Scan for the cell matching the given text and deliver its (X, Y) coordinate at center. 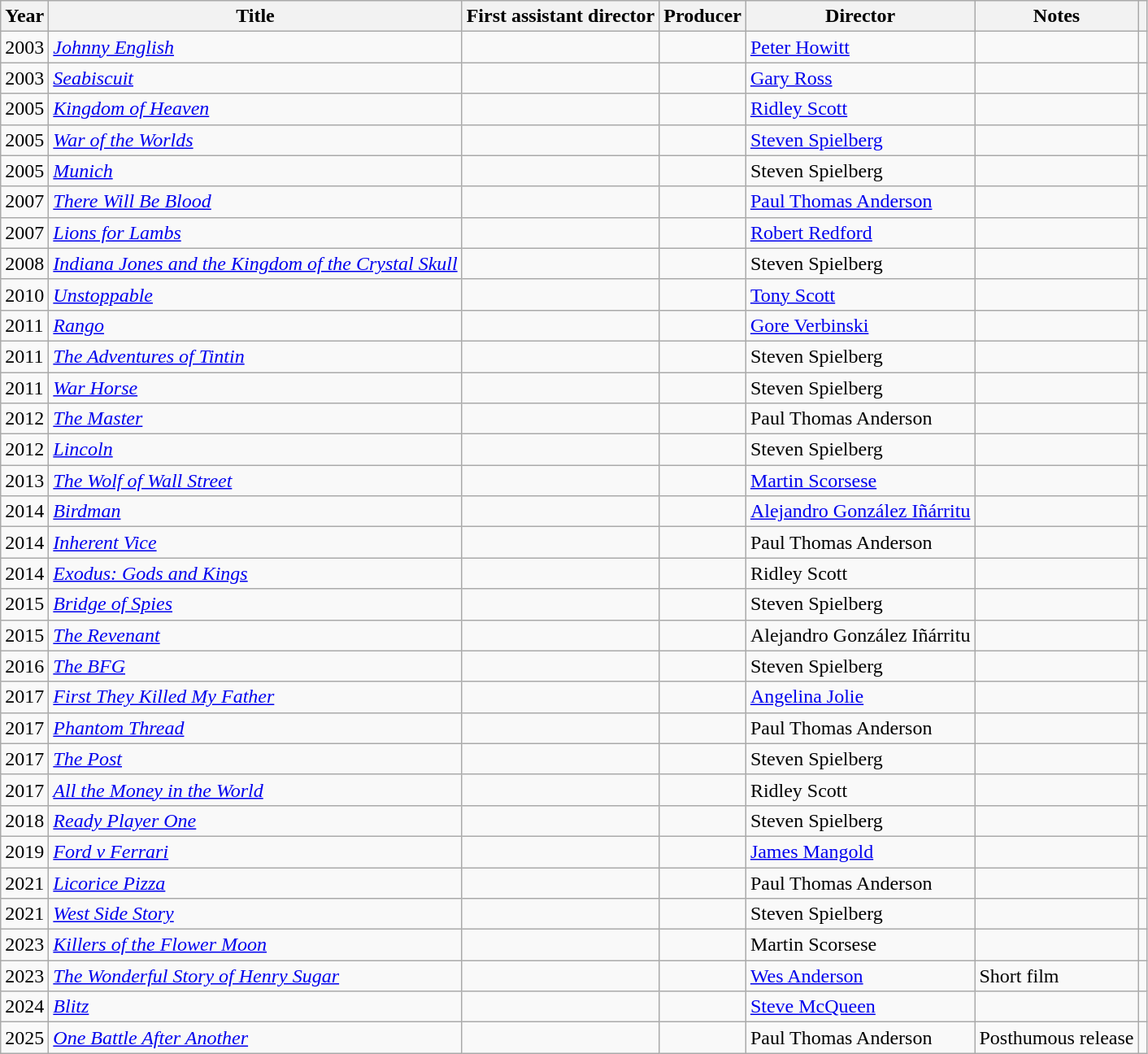
Year (24, 16)
Bridge of Spies (255, 604)
Wes Anderson (860, 976)
Ready Player One (255, 821)
2013 (24, 481)
Birdman (255, 512)
Short film (1057, 976)
Blitz (255, 1007)
Rango (255, 325)
2018 (24, 821)
The BFG (255, 666)
The Wonderful Story of Henry Sugar (255, 976)
2016 (24, 666)
War Horse (255, 388)
One Battle After Another (255, 1038)
Notes (1057, 16)
Tony Scott (860, 294)
Gore Verbinski (860, 325)
Seabiscuit (255, 78)
Steve McQueen (860, 1007)
Robert Redford (860, 233)
Licorice Pizza (255, 882)
Title (255, 16)
Phantom Thread (255, 728)
West Side Story (255, 914)
Gary Ross (860, 78)
There Will Be Blood (255, 202)
Angelina Jolie (860, 697)
Munich (255, 171)
James Mangold (860, 851)
2024 (24, 1007)
First They Killed My Father (255, 697)
War of the Worlds (255, 140)
Peter Howitt (860, 47)
Johnny English (255, 47)
The Adventures of Tintin (255, 356)
Inherent Vice (255, 542)
Posthumous release (1057, 1038)
The Revenant (255, 635)
All the Money in the World (255, 790)
The Post (255, 759)
Killers of the Flower Moon (255, 945)
First assistant director (561, 16)
Producer (702, 16)
2008 (24, 263)
2025 (24, 1038)
Unstoppable (255, 294)
Kingdom of Heaven (255, 109)
Director (860, 16)
Ford v Ferrari (255, 851)
Exodus: Gods and Kings (255, 573)
The Wolf of Wall Street (255, 481)
Indiana Jones and the Kingdom of the Crystal Skull (255, 263)
2010 (24, 294)
Lions for Lambs (255, 233)
2019 (24, 851)
The Master (255, 419)
Lincoln (255, 450)
